Find where the given text appears and provide that cell's center as [X, Y] coordinate. 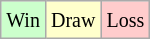
Draw [72, 20]
Win [24, 20]
Loss [126, 20]
